Identify which cell holds the provided text, then report its (x, y) central coordinate. 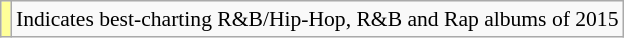
Indicates best-charting R&B/Hip-Hop, R&B and Rap albums of 2015 (318, 19)
